Pinpoint the cell where the given text exists, returning its [x, y] midpoint coordinate. 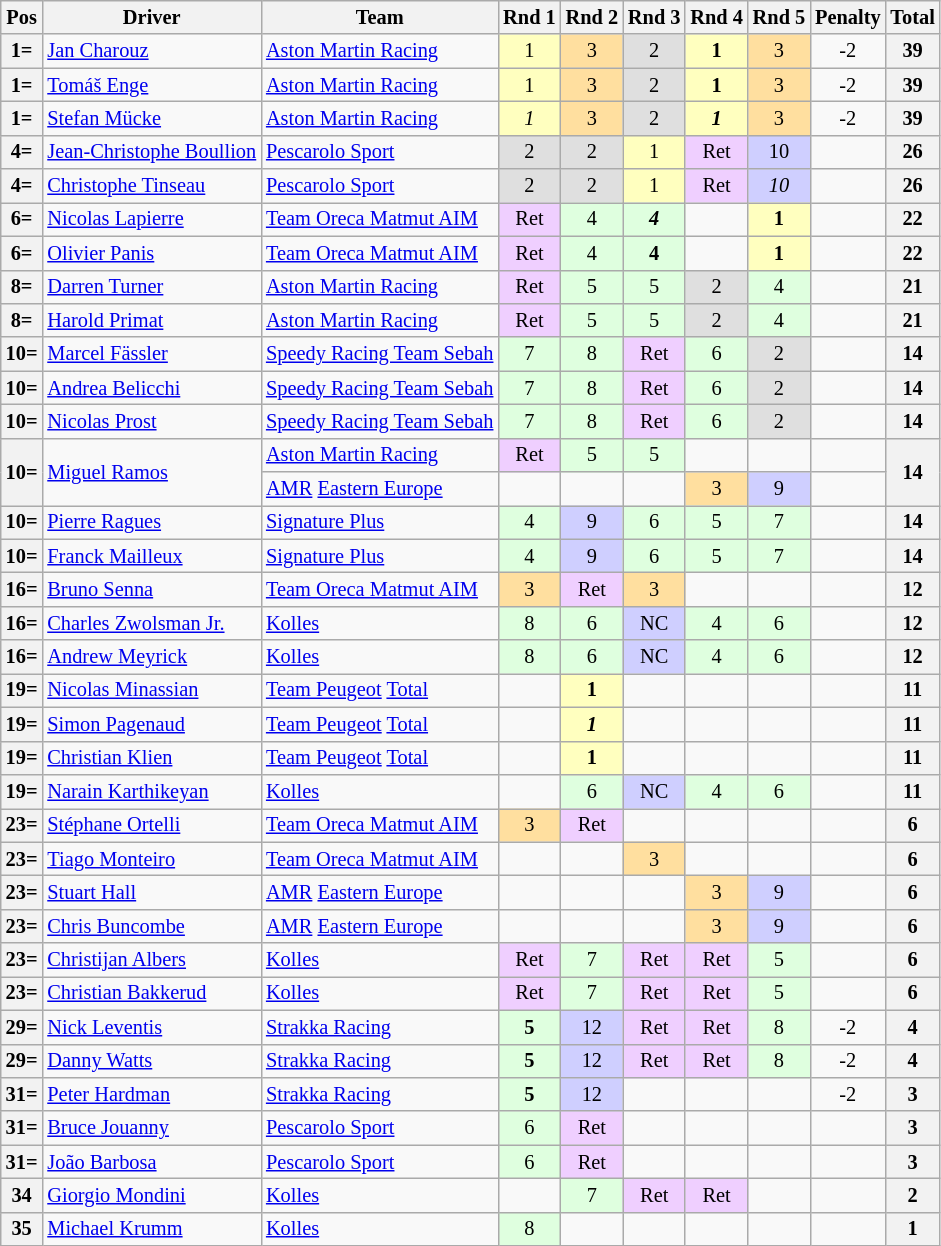
Giorgio Mondini [152, 1195]
Simon Pagenaud [152, 724]
Tomáš Enge [152, 85]
Harold Primat [152, 320]
Rnd 3 [654, 17]
Chris Buncombe [152, 926]
Darren Turner [152, 287]
Narain Karthikeyan [152, 791]
Michael Krumm [152, 1229]
Olivier Panis [152, 253]
Stuart Hall [152, 892]
34 [22, 1195]
Rnd 4 [716, 17]
Total [912, 17]
Driver [152, 17]
Pos [22, 17]
Marcel Fässler [152, 354]
Christijan Albers [152, 960]
Peter Hardman [152, 1094]
Andrew Meyrick [152, 657]
Rnd 5 [779, 17]
Bruce Jouanny [152, 1128]
Pierre Ragues [152, 522]
Rnd 2 [592, 17]
Nicolas Lapierre [152, 219]
Nicolas Minassian [152, 690]
Danny Watts [152, 1061]
Christophe Tinseau [152, 186]
Nicolas Prost [152, 421]
Christian Klien [152, 758]
35 [22, 1229]
Jean-Christophe Boullion [152, 152]
Penalty [848, 17]
Team [380, 17]
Christian Bakkerud [152, 993]
Rnd 1 [529, 17]
Nick Leventis [152, 1027]
Stéphane Ortelli [152, 825]
Jan Charouz [152, 51]
Franck Mailleux [152, 556]
Miguel Ramos [152, 472]
Stefan Mücke [152, 118]
Bruno Senna [152, 589]
Andrea Belicchi [152, 388]
João Barbosa [152, 1162]
Charles Zwolsman Jr. [152, 623]
Tiago Monteiro [152, 859]
